From the cell containing the given text, extract its center point as [X, Y] coordinate. 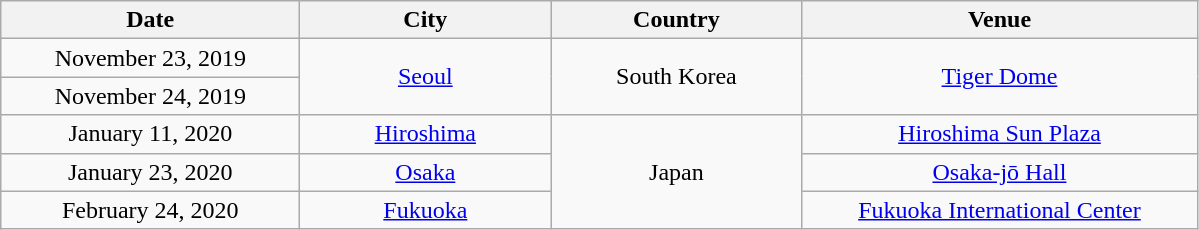
Fukuoka International Center [1000, 210]
January 11, 2020 [150, 134]
Osaka-jō Hall [1000, 172]
Osaka [426, 172]
November 24, 2019 [150, 96]
November 23, 2019 [150, 58]
Tiger Dome [1000, 77]
Country [676, 20]
Seoul [426, 77]
City [426, 20]
Hiroshima Sun Plaza [1000, 134]
South Korea [676, 77]
Date [150, 20]
Hiroshima [426, 134]
Japan [676, 172]
February 24, 2020 [150, 210]
Venue [1000, 20]
Fukuoka [426, 210]
January 23, 2020 [150, 172]
